Return the [X, Y] coordinate for the center point of the cell that contains the specified text.  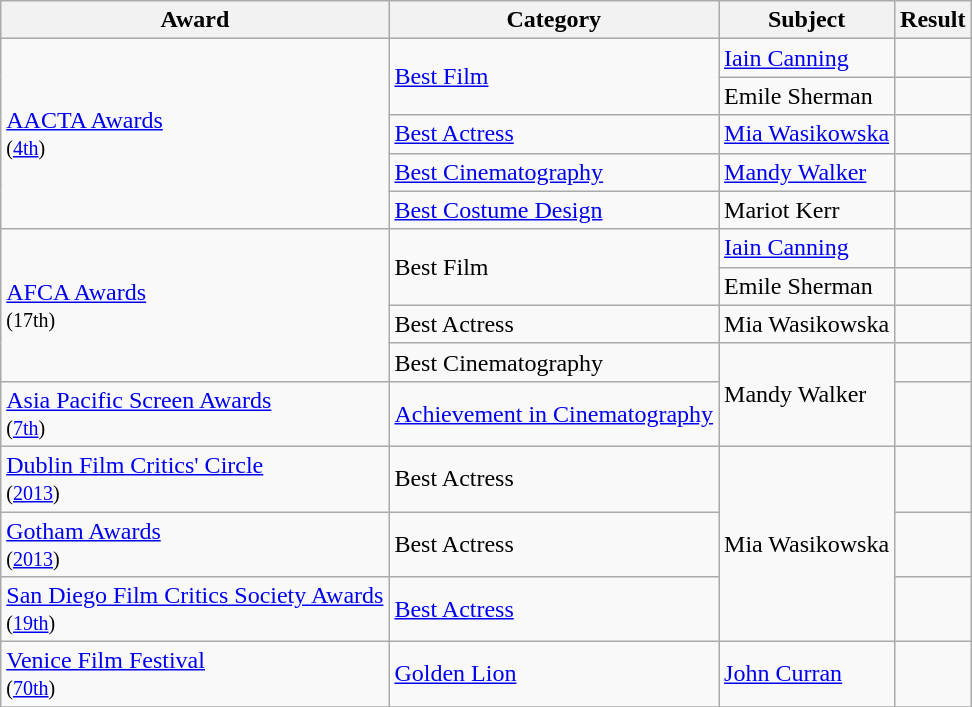
Dublin Film Critics' Circle(2013) [195, 478]
Asia Pacific Screen Awards(7th) [195, 414]
AFCA Awards(17th) [195, 305]
Category [554, 20]
Subject [807, 20]
Result [933, 20]
Achievement in Cinematography [554, 414]
Golden Lion [554, 674]
Gotham Awards(2013) [195, 544]
Award [195, 20]
Mariot Kerr [807, 210]
AACTA Awards(4th) [195, 134]
Best Costume Design [554, 210]
San Diego Film Critics Society Awards(19th) [195, 610]
Venice Film Festival(70th) [195, 674]
John Curran [807, 674]
